Locate the cell with the specified text and output its (X, Y) center coordinate. 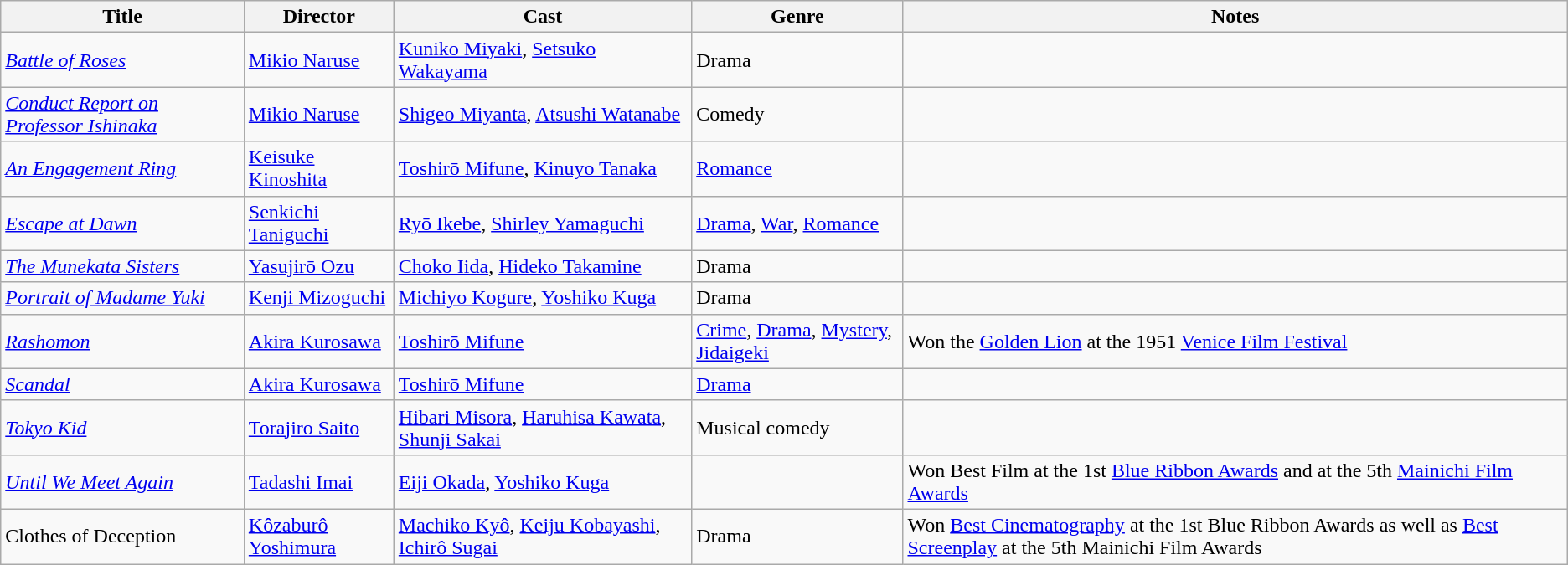
Scandal (122, 384)
Clothes of Deception (122, 536)
Battle of Roses (122, 60)
Kenji Mizoguchi (318, 298)
Torajiro Saito (318, 427)
Tokyo Kid (122, 427)
Musical comedy (797, 427)
Tadashi Imai (318, 482)
Genre (797, 17)
Won Best Film at the 1st Blue Ribbon Awards and at the 5th Mainichi Film Awards (1235, 482)
Notes (1235, 17)
Toshirō Mifune, Kinuyo Tanaka (543, 169)
Conduct Report on Professor Ishinaka (122, 114)
Title (122, 17)
Portrait of Madame Yuki (122, 298)
Rashomon (122, 342)
Hibari Misora, Haruhisa Kawata, Shunji Sakai (543, 427)
Drama, War, Romance (797, 223)
Director (318, 17)
Choko Iida, Hideko Takamine (543, 266)
Won the Golden Lion at the 1951 Venice Film Festival (1235, 342)
Won Best Cinematography at the 1st Blue Ribbon Awards as well as Best Screenplay at the 5th Mainichi Film Awards (1235, 536)
Cast (543, 17)
Until We Meet Again (122, 482)
Crime, Drama, Mystery, Jidaigeki (797, 342)
Kôzaburô Yoshimura (318, 536)
Eiji Okada, Yoshiko Kuga (543, 482)
An Engagement Ring (122, 169)
Michiyo Kogure, Yoshiko Kuga (543, 298)
Kuniko Miyaki, Setsuko Wakayama (543, 60)
Senkichi Taniguchi (318, 223)
Ryō Ikebe, Shirley Yamaguchi (543, 223)
The Munekata Sisters (122, 266)
Shigeo Miyanta, Atsushi Watanabe (543, 114)
Yasujirō Ozu (318, 266)
Keisuke Kinoshita (318, 169)
Romance (797, 169)
Comedy (797, 114)
Machiko Kyô, Keiju Kobayashi, Ichirô Sugai (543, 536)
Escape at Dawn (122, 223)
